Scan for the cell matching the given text and deliver its (X, Y) coordinate at center. 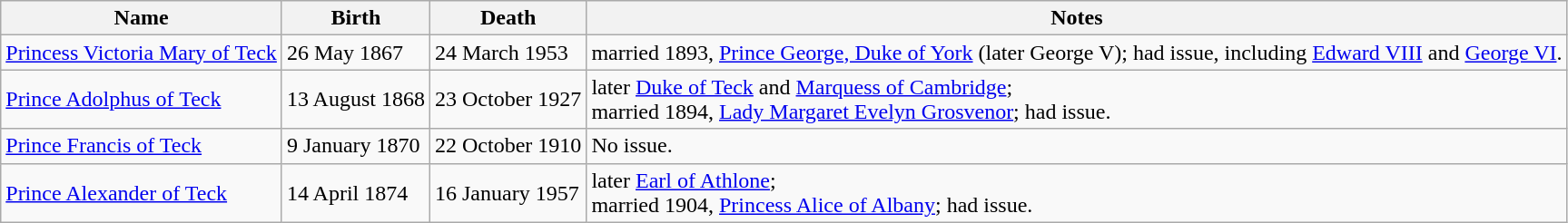
Birth (356, 18)
26 May 1867 (356, 53)
16 January 1957 (508, 192)
later Duke of Teck and Marquess of Cambridge;married 1894, Lady Margaret Evelyn Grosvenor; had issue. (1077, 100)
later Earl of Athlone;married 1904, Princess Alice of Albany; had issue. (1077, 192)
Name (142, 18)
Prince Adolphus of Teck (142, 100)
married 1893, Prince George, Duke of York (later George V); had issue, including Edward VIII and George VI. (1077, 53)
13 August 1868 (356, 100)
Death (508, 18)
Prince Alexander of Teck (142, 192)
9 January 1870 (356, 146)
14 April 1874 (356, 192)
Notes (1077, 18)
No issue. (1077, 146)
22 October 1910 (508, 146)
24 March 1953 (508, 53)
Prince Francis of Teck (142, 146)
23 October 1927 (508, 100)
Princess Victoria Mary of Teck (142, 53)
